Determine the (x, y) coordinate at the center of the cell enclosing the given text.  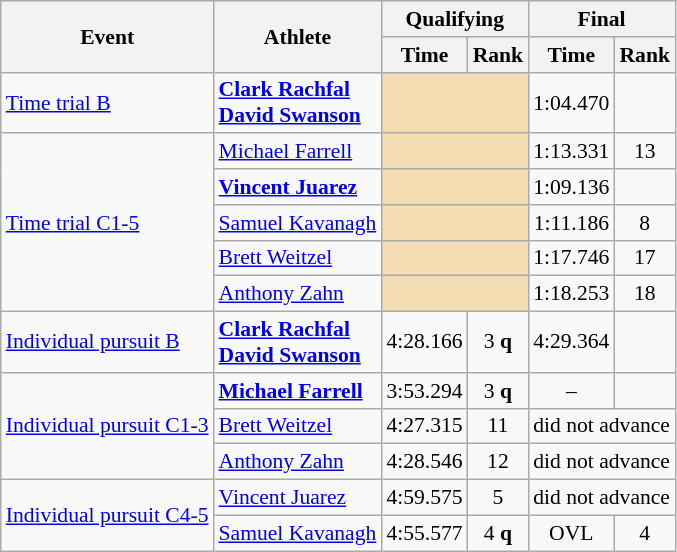
4:28.546 (424, 462)
13 (644, 152)
4:55.577 (424, 533)
– (571, 391)
1:18.253 (571, 294)
Individual pursuit C1-3 (108, 426)
4 (644, 533)
4:59.575 (424, 498)
Final (602, 19)
17 (644, 258)
12 (498, 462)
Individual pursuit B (108, 342)
Athlete (298, 36)
4:28.166 (424, 342)
Individual pursuit C4-5 (108, 516)
5 (498, 498)
11 (498, 426)
Event (108, 36)
8 (644, 223)
4:29.364 (571, 342)
Time trial C1-5 (108, 223)
1:17.746 (571, 258)
18 (644, 294)
OVL (571, 533)
Qualifying (454, 19)
1:09.136 (571, 187)
4 q (498, 533)
1:13.331 (571, 152)
1:11.186 (571, 223)
1:04.470 (571, 102)
4:27.315 (424, 426)
Time trial B (108, 102)
3:53.294 (424, 391)
